Extract the (X, Y) coordinate from the center of the cell holding the provided text.  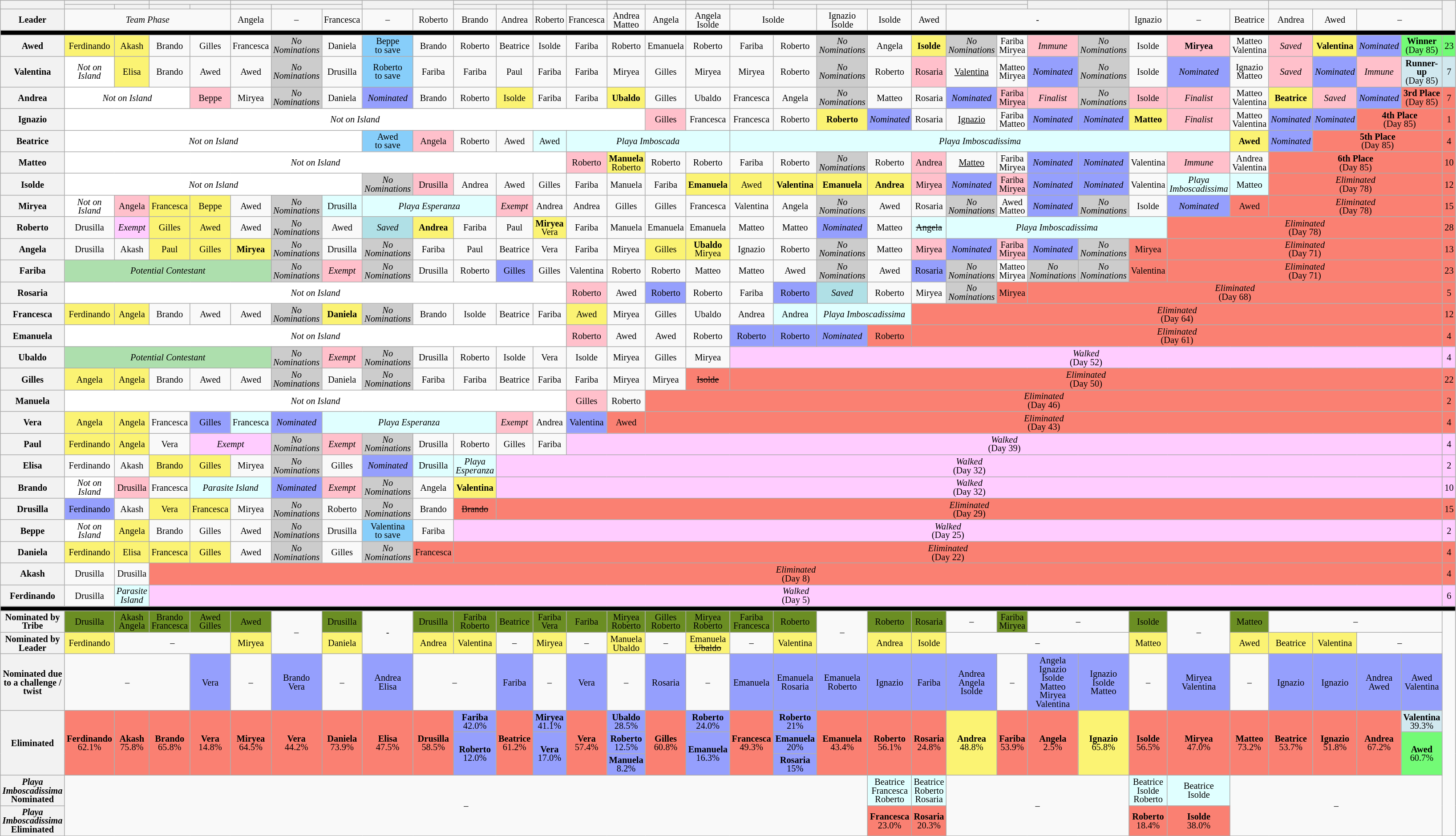
Francesca23.0% (890, 820)
EmanuelaRosaria (795, 683)
Rosaria15% (795, 764)
Ignazio51.8% (1335, 743)
Valentina39.3% (1422, 721)
AwedGilles (210, 621)
Leader (32, 20)
Emanuela16.3% (708, 754)
Fariba42.0% (475, 721)
BeatriceIsoldeRoberto (1148, 790)
Isolde56.5% (1148, 743)
Brando65.8% (170, 743)
5th Place(Day 85) (1378, 141)
Eliminated(Day 46) (1044, 400)
GillesRoberto (666, 621)
Eliminated(Day 50) (1086, 379)
Awed60.7% (1422, 754)
Ferdinando62.1% (89, 743)
IgnazioMatteo (1250, 72)
FaribaRoberto (475, 621)
BeatriceFrancescaRoberto (890, 790)
Awedto save (388, 141)
MiryeaValentina (1199, 683)
3rd Place(Day 85) (1422, 98)
Andrea48.8% (971, 743)
Rosaria24.8% (929, 743)
AwedMatteo (1012, 206)
Vera57.4% (586, 743)
Eliminated(Day 8) (796, 574)
Eliminated(Day 68) (1235, 293)
ManuelaRoberto (627, 163)
Beatrice61.2% (514, 743)
AkashAngela (132, 621)
Roberto12.0% (475, 754)
Roberto24.0% (708, 721)
AngelaIsolde (708, 20)
Vera44.2% (296, 743)
Miryea47.0% (1199, 743)
Angela2.5% (1053, 743)
BrandoVera (296, 683)
Eliminated(Day 64) (1177, 314)
BeatriceRobertoRosaria (929, 790)
Playa Imboscada (648, 141)
Akash75.8% (132, 743)
EmanuelaRoberto (842, 683)
AngelaIgnazioIsoldeMatteoMiryeaValentina (1053, 683)
Eliminated(Day 29) (969, 509)
EmanuelaUbaldo (708, 643)
Emanuela20% (795, 743)
AndreaAwed (1379, 683)
UbaldoMiryea (708, 249)
Walked(Day 5) (796, 595)
ManuelaUbaldo (627, 643)
Isolde38.0% (1199, 820)
Eliminated(Day 61) (1177, 335)
Daniela73.9% (342, 743)
Miryea64.5% (251, 743)
Eliminated (32, 743)
22 (1449, 379)
Playa ImboscadissimaEliminated (32, 820)
Gilles60.8% (666, 743)
Walked(Day 25) (948, 530)
Ubaldo28.5% (627, 721)
MiryeaVera (549, 228)
Roberto18.4% (1148, 820)
Andrea67.2% (1379, 743)
AwedValentina (1422, 683)
Roberto21% (795, 721)
Ignazio65.8% (1104, 743)
Eliminated(Day 43) (1044, 423)
Eliminated(Day 22) (948, 553)
Runner-up(Day 85) (1422, 72)
Walked(Day 39) (1005, 444)
Vera17.0% (549, 754)
Nominated by Tribe (32, 621)
Matteo73.2% (1250, 743)
Roberto56.1% (890, 743)
AndreaValentina (1250, 163)
Playa ImboscadissimaNominated (32, 790)
Nominated due to a challenge / twist (32, 683)
28 (1449, 228)
Elisa47.5% (388, 743)
Winner(Day 85) (1422, 45)
Rosaria20.3% (929, 820)
Team Phase (148, 20)
Robertoto save (388, 72)
4th Place(Day 85) (1399, 119)
Valentinato save (388, 530)
Beatrice53.7% (1290, 743)
Vera14.8% (210, 743)
BeatriceIsolde (1199, 790)
Emanuela43.4% (842, 743)
AndreaMatteo (627, 20)
13 (1449, 249)
FaribaMatteo (1012, 119)
AndreaElisa (388, 683)
BrandoFrancesca (170, 621)
Manuela8.2% (627, 764)
Miryea41.1% (549, 721)
1 (1449, 119)
Francesca49.3% (752, 743)
AndreaAngelaIsolde (971, 683)
IgnazioIsoldeMatteo (1104, 683)
Beppeto save (388, 45)
Drusilla58.5% (433, 743)
Roberto12.5% (627, 743)
IgnazioIsolde (842, 20)
6th Place(Day 85) (1355, 163)
6 (1449, 595)
FaribaFrancesca (752, 621)
FaribaVera (549, 621)
Fariba53.9% (1012, 743)
Nominated by Leader (32, 643)
Walked(Day 52) (1086, 358)
5 (1449, 293)
